Provide the (x, y) coordinate of the cell's center where the given text is located.  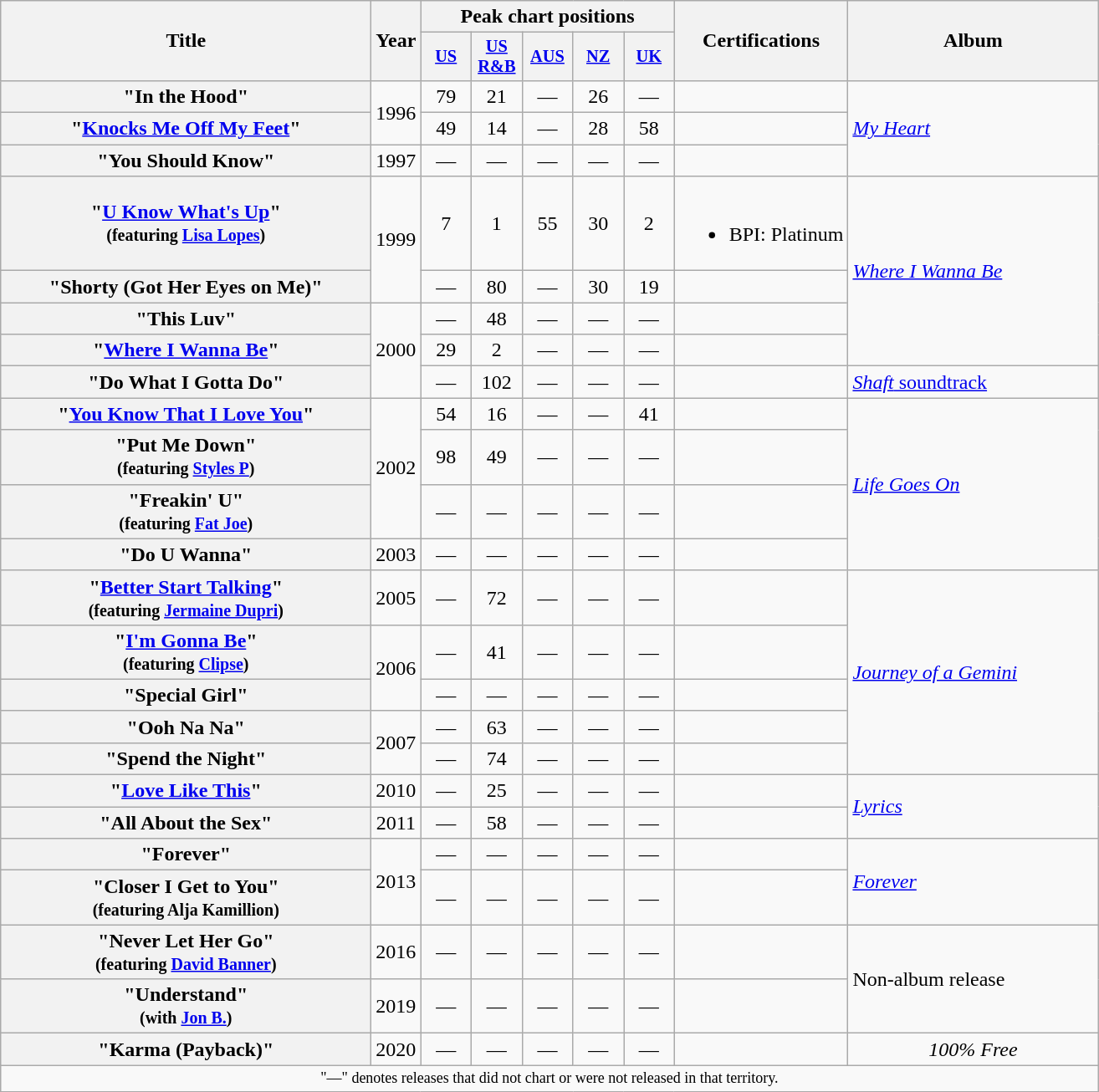
"Closer I Get to You" (featuring Alja Kamillion) (186, 898)
"I'm Gonna Be" (featuring Clipse) (186, 652)
"—" denotes releases that did not chart or were not released in that territory. (549, 1079)
2007 (396, 742)
2010 (396, 791)
2016 (396, 952)
Shaft soundtrack (974, 382)
BPI: Platinum (761, 224)
1996 (396, 112)
80 (497, 287)
"Where I Wanna Be" (186, 350)
My Heart (974, 128)
55 (547, 224)
21 (497, 96)
19 (649, 287)
102 (497, 382)
79 (447, 96)
26 (599, 96)
"U Know What's Up" (featuring Lisa Lopes) (186, 224)
"Do U Wanna" (186, 554)
2019 (396, 1007)
1 (497, 224)
"Do What I Gotta Do" (186, 382)
"Never Let Her Go" (featuring David Banner) (186, 952)
Non-album release (974, 979)
"Forever" (186, 855)
98 (447, 457)
2000 (396, 350)
"Love Like This" (186, 791)
"Ooh Na Na" (186, 727)
2003 (396, 554)
"This Luv" (186, 319)
"Karma (Payback)" (186, 1049)
74 (497, 758)
Year (396, 41)
UK (649, 57)
NZ (599, 57)
Certifications (761, 41)
Where I Wanna Be (974, 271)
1997 (396, 161)
14 (497, 129)
"Spend the Night" (186, 758)
2013 (396, 881)
Life Goes On (974, 484)
48 (497, 319)
2002 (396, 468)
"Freakin' U" (featuring Fat Joe) (186, 512)
"Put Me Down" (featuring Styles P) (186, 457)
"You Should Know" (186, 161)
2011 (396, 823)
Title (186, 41)
US (447, 57)
"Understand"(with Jon B.) (186, 1007)
Album (974, 41)
54 (447, 414)
28 (599, 129)
AUS (547, 57)
"All About the Sex" (186, 823)
7 (447, 224)
100% Free (974, 1049)
Peak chart positions (547, 17)
Journey of a Gemini (974, 672)
16 (497, 414)
"Shorty (Got Her Eyes on Me)" (186, 287)
"Better Start Talking" (featuring Jermaine Dupri) (186, 597)
Lyrics (974, 807)
Forever (974, 881)
US R&B (497, 57)
2006 (396, 667)
1999 (396, 239)
"You Know That I Love You" (186, 414)
72 (497, 597)
"In the Hood" (186, 96)
"Special Girl" (186, 695)
2005 (396, 597)
"Knocks Me Off My Feet" (186, 129)
63 (497, 727)
2020 (396, 1049)
29 (447, 350)
25 (497, 791)
